Search for the cell housing the specified text and yield its [X, Y] center coordinate. 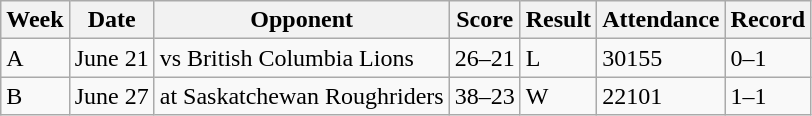
Result [558, 20]
Attendance [661, 20]
Opponent [302, 20]
June 27 [112, 96]
vs British Columbia Lions [302, 58]
30155 [661, 58]
B [35, 96]
Score [484, 20]
L [558, 58]
0–1 [768, 58]
Date [112, 20]
Record [768, 20]
22101 [661, 96]
1–1 [768, 96]
at Saskatchewan Roughriders [302, 96]
Week [35, 20]
38–23 [484, 96]
26–21 [484, 58]
A [35, 58]
W [558, 96]
June 21 [112, 58]
